From the cell containing the given text, extract its center point as (x, y) coordinate. 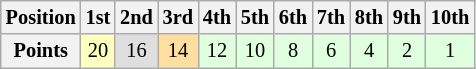
10 (255, 51)
4 (369, 51)
Points (41, 51)
16 (136, 51)
Position (41, 17)
2 (407, 51)
1st (98, 17)
3rd (178, 17)
5th (255, 17)
2nd (136, 17)
6th (293, 17)
4th (217, 17)
10th (450, 17)
8 (293, 51)
20 (98, 51)
7th (331, 17)
8th (369, 17)
1 (450, 51)
12 (217, 51)
9th (407, 17)
14 (178, 51)
6 (331, 51)
